Find where the given text appears and provide that cell's center as [x, y] coordinate. 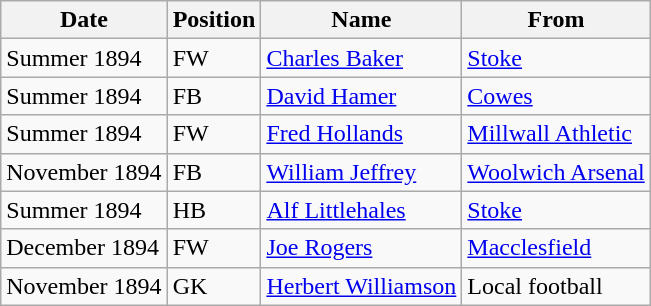
From [556, 20]
Woolwich Arsenal [556, 172]
David Hamer [362, 96]
GK [214, 286]
William Jeffrey [362, 172]
Joe Rogers [362, 248]
Local football [556, 286]
Macclesfield [556, 248]
Fred Hollands [362, 134]
HB [214, 210]
Alf Littlehales [362, 210]
Date [84, 20]
Position [214, 20]
Charles Baker [362, 58]
Cowes [556, 96]
December 1894 [84, 248]
Millwall Athletic [556, 134]
Name [362, 20]
Herbert Williamson [362, 286]
